Capture the cell that displays the provided text and extract its (x, y) central coordinate. 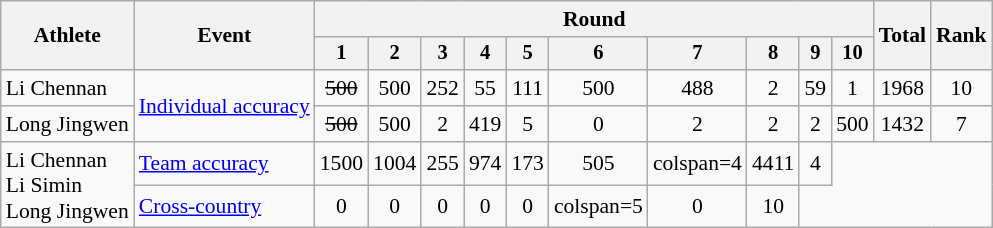
Li Chennan (68, 88)
1500 (342, 164)
3 (442, 54)
59 (815, 88)
Round (594, 19)
8 (773, 54)
505 (598, 164)
419 (486, 124)
Cross-country (224, 206)
111 (528, 88)
colspan=5 (598, 206)
252 (442, 88)
974 (486, 164)
9 (815, 54)
4411 (773, 164)
1004 (394, 164)
Long Jingwen (68, 124)
Total (902, 36)
1968 (902, 88)
255 (442, 164)
colspan=4 (698, 164)
Individual accuracy (224, 106)
1432 (902, 124)
Team accuracy (224, 164)
173 (528, 164)
6 (598, 54)
Event (224, 36)
Athlete (68, 36)
Rank (962, 36)
55 (486, 88)
488 (698, 88)
